Extract the [x, y] coordinate from the center of the cell holding the provided text.  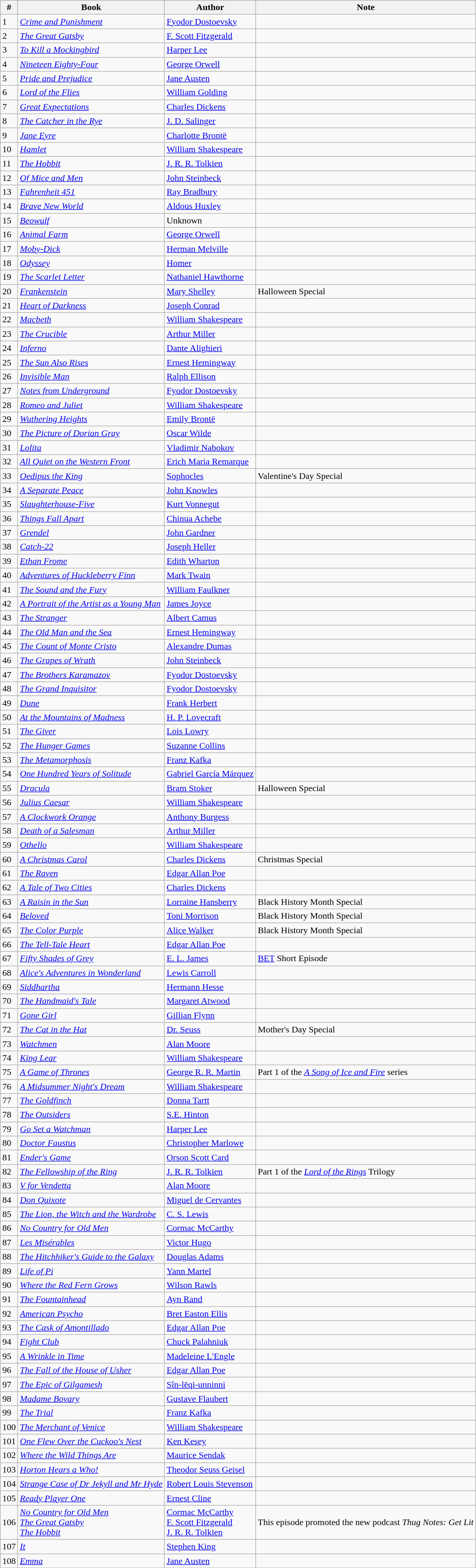
Vladimir Nabokov [210, 448]
Dracula [91, 788]
83 [9, 1186]
Cormac McCarthy F. Scott FitzgeraldJ. R. R. Tolkien [210, 1522]
22 [9, 320]
Aldous Huxley [210, 206]
11 [9, 163]
52 [9, 746]
No Country for Old Men The Great Gatsby The Hobbit [91, 1522]
Douglas Adams [210, 1257]
Yann Martel [210, 1271]
53 [9, 760]
105 [9, 1498]
The Grand Inquisitor [91, 689]
King Lear [91, 1058]
Slaughterhouse-Five [91, 504]
16 [9, 235]
97 [9, 1384]
Alice Walker [210, 930]
Madame Bovary [91, 1399]
Robert Louis Stevenson [210, 1484]
One Hundred Years of Solitude [91, 774]
Ethan Frome [91, 561]
Heart of Darkness [91, 305]
10 [9, 149]
Catch-22 [91, 547]
Mary Shelley [210, 291]
The Sound and the Fury [91, 589]
79 [9, 1129]
85 [9, 1214]
Cormac McCarthy [210, 1228]
The Tell-Tale Heart [91, 944]
107 [9, 1546]
George R. R. Martin [210, 1072]
The Sun Also Rises [91, 362]
Donna Tartt [210, 1101]
41 [9, 589]
50 [9, 717]
The Hitchhiker's Guide to the Galaxy [91, 1257]
92 [9, 1313]
Horton Hears a Who! [91, 1470]
Ready Player One [91, 1498]
Wilson Rawls [210, 1285]
Theodor Seuss Geisel [210, 1470]
The Brothers Karamazov [91, 675]
12 [9, 178]
76 [9, 1086]
82 [9, 1172]
Christopher Marlowe [210, 1143]
74 [9, 1058]
Beloved [91, 916]
A Christmas Carol [91, 859]
103 [9, 1470]
Gone Girl [91, 1015]
17 [9, 249]
32 [9, 462]
A Portrait of the Artist as a Young Man [91, 603]
Part 1 of the Lord of the Rings Trilogy [366, 1172]
106 [9, 1522]
60 [9, 859]
44 [9, 632]
A Raisin in the Sun [91, 902]
The Scarlet Letter [91, 277]
75 [9, 1072]
Macbeth [91, 320]
At the Mountains of Madness [91, 717]
49 [9, 703]
77 [9, 1101]
The Fountainhead [91, 1299]
Albert Camus [210, 618]
Death of a Salesman [91, 831]
Chinua Achebe [210, 518]
This episode promoted the new podcast Thug Notes: Get Lit [366, 1522]
Adventures of Huckleberry Finn [91, 575]
Orson Scott Card [210, 1157]
S.E. Hinton [210, 1115]
Edith Wharton [210, 561]
9 [9, 135]
Ken Kesey [210, 1441]
Maurice Sendak [210, 1455]
Pride and Prejudice [91, 78]
The Stranger [91, 618]
27 [9, 391]
Christmas Special [366, 859]
73 [9, 1044]
Joseph Conrad [210, 305]
7 [9, 107]
Hermann Hesse [210, 987]
Herman Melville [210, 249]
2 [9, 36]
The Handmaid's Tale [91, 1001]
Frank Herbert [210, 703]
Ayn Rand [210, 1299]
43 [9, 618]
101 [9, 1441]
The Goldfinch [91, 1101]
The Catcher in the Rye [91, 121]
102 [9, 1455]
C. S. Lewis [210, 1214]
The Great Gatsby [91, 36]
Jane Eyre [91, 135]
Invisible Man [91, 376]
Hamlet [91, 149]
31 [9, 448]
A Game of Thrones [91, 1072]
Joseph Heller [210, 547]
The Hunger Games [91, 746]
Notes from Underground [91, 391]
A Midsummer Night's Dream [91, 1086]
John Gardner [210, 533]
88 [9, 1257]
30 [9, 433]
108 [9, 1561]
Lolita [91, 448]
Toni Morrison [210, 916]
89 [9, 1271]
Kurt Vonnegut [210, 504]
Ray Bradbury [210, 192]
33 [9, 476]
Where the Wild Things Are [91, 1455]
Crime and Punishment [91, 22]
Romeo and Juliet [91, 405]
54 [9, 774]
57 [9, 816]
Emma [91, 1561]
No Country for Old Men [91, 1228]
The Metamorphosis [91, 760]
Margaret Atwood [210, 1001]
The Giver [91, 731]
78 [9, 1115]
98 [9, 1399]
The Epic of Gilgamesh [91, 1384]
V for Vendetta [91, 1186]
Don Quixote [91, 1200]
Brave New World [91, 206]
64 [9, 916]
The Fall of the House of Usher [91, 1370]
84 [9, 1200]
Julius Caesar [91, 802]
Beowulf [91, 220]
23 [9, 334]
Inferno [91, 348]
21 [9, 305]
5 [9, 78]
The Crucible [91, 334]
It [91, 1546]
45 [9, 646]
29 [9, 419]
Oscar Wilde [210, 433]
Note [366, 7]
62 [9, 888]
Bram Stoker [210, 788]
46 [9, 661]
Stephen King [210, 1546]
The Hobbit [91, 163]
26 [9, 376]
95 [9, 1356]
93 [9, 1328]
Les Misérables [91, 1242]
86 [9, 1228]
Suzanne Collins [210, 746]
Where the Red Fern Grows [91, 1285]
Dr. Seuss [210, 1029]
Watchmen [91, 1044]
40 [9, 575]
1 [9, 22]
Go Set a Watchman [91, 1129]
The Outsiders [91, 1115]
18 [9, 263]
65 [9, 930]
14 [9, 206]
37 [9, 533]
Things Fall Apart [91, 518]
# [9, 7]
Valentine's Day Special [366, 476]
Victor Hugo [210, 1242]
The Fellowship of the Ring [91, 1172]
Mother's Day Special [366, 1029]
A Wrinkle in Time [91, 1356]
Lois Lowry [210, 731]
Dante Alighieri [210, 348]
Ernest Cline [210, 1498]
Oedipus the King [91, 476]
Ender's Game [91, 1157]
The Count of Monte Cristo [91, 646]
91 [9, 1299]
66 [9, 944]
71 [9, 1015]
William Golding [210, 92]
Nineteen Eighty-Four [91, 64]
Gabriel García Márquez [210, 774]
One Flew Over the Cuckoo's Nest [91, 1441]
Nathaniel Hawthorne [210, 277]
Fight Club [91, 1342]
Great Expectations [91, 107]
94 [9, 1342]
Erich Maria Remarque [210, 462]
John Knowles [210, 490]
38 [9, 547]
Othello [91, 845]
Anthony Burgess [210, 816]
42 [9, 603]
36 [9, 518]
47 [9, 675]
The Raven [91, 874]
Charlotte Brontë [210, 135]
Chuck Palahniuk [210, 1342]
Fahrenheit 451 [91, 192]
The Cask of Amontillado [91, 1328]
Sîn-lēqi-unninni [210, 1384]
80 [9, 1143]
Siddhartha [91, 987]
The Grapes of Wrath [91, 661]
All Quiet on the Western Front [91, 462]
20 [9, 291]
Sophocles [210, 476]
55 [9, 788]
19 [9, 277]
104 [9, 1484]
25 [9, 362]
Miguel de Cervantes [210, 1200]
J. D. Salinger [210, 121]
4 [9, 64]
A Tale of Two Cities [91, 888]
59 [9, 845]
Gillian Flynn [210, 1015]
H. P. Lovecraft [210, 717]
34 [9, 490]
Ralph Ellison [210, 376]
Life of Pi [91, 1271]
The Trial [91, 1413]
The Color Purple [91, 930]
Moby-Dick [91, 249]
6 [9, 92]
The Cat in the Hat [91, 1029]
100 [9, 1427]
15 [9, 220]
Lorraine Hansberry [210, 902]
56 [9, 802]
61 [9, 874]
Unknown [210, 220]
24 [9, 348]
70 [9, 1001]
Author [210, 7]
58 [9, 831]
Fifty Shades of Grey [91, 959]
Alexandre Dumas [210, 646]
The Picture of Dorian Gray [91, 433]
Lord of the Flies [91, 92]
35 [9, 504]
James Joyce [210, 603]
72 [9, 1029]
Lewis Carroll [210, 973]
To Kill a Mockingbird [91, 50]
8 [9, 121]
Odyssey [91, 263]
Wuthering Heights [91, 419]
F. Scott Fitzgerald [210, 36]
Book [91, 7]
28 [9, 405]
Madeleine L'Engle [210, 1356]
The Old Man and the Sea [91, 632]
Dune [91, 703]
Strange Case of Dr Jekyll and Mr Hyde [91, 1484]
Part 1 of the A Song of Ice and Fire series [366, 1072]
Animal Farm [91, 235]
90 [9, 1285]
87 [9, 1242]
39 [9, 561]
The Merchant of Venice [91, 1427]
Of Mice and Men [91, 178]
Frankenstein [91, 291]
51 [9, 731]
Homer [210, 263]
13 [9, 192]
E. L. James [210, 959]
The Lion, the Witch and the Wardrobe [91, 1214]
48 [9, 689]
81 [9, 1157]
A Separate Peace [91, 490]
American Psycho [91, 1313]
Alice's Adventures in Wonderland [91, 973]
63 [9, 902]
Grendel [91, 533]
Mark Twain [210, 575]
67 [9, 959]
Emily Brontë [210, 419]
William Faulkner [210, 589]
69 [9, 987]
A Clockwork Orange [91, 816]
96 [9, 1370]
Bret Easton Ellis [210, 1313]
Doctor Faustus [91, 1143]
3 [9, 50]
68 [9, 973]
BET Short Episode [366, 959]
99 [9, 1413]
Gustave Flaubert [210, 1399]
